Search for the cell housing the specified text and yield its (X, Y) center coordinate. 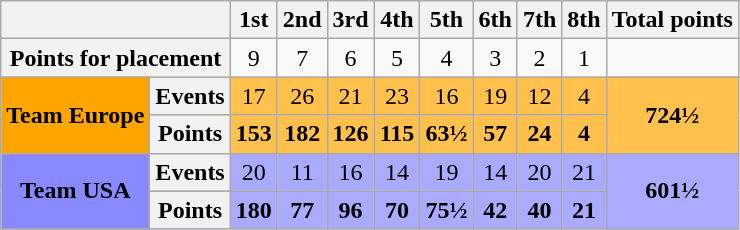
5th (446, 20)
Total points (672, 20)
96 (350, 210)
Team USA (76, 191)
1 (584, 58)
7 (302, 58)
42 (495, 210)
9 (254, 58)
75½ (446, 210)
180 (254, 210)
3 (495, 58)
6 (350, 58)
115 (397, 134)
Team Europe (76, 115)
8th (584, 20)
182 (302, 134)
6th (495, 20)
26 (302, 96)
4th (397, 20)
11 (302, 172)
23 (397, 96)
2nd (302, 20)
1st (254, 20)
70 (397, 210)
7th (539, 20)
724½ (672, 115)
57 (495, 134)
63½ (446, 134)
3rd (350, 20)
12 (539, 96)
40 (539, 210)
2 (539, 58)
77 (302, 210)
5 (397, 58)
153 (254, 134)
24 (539, 134)
17 (254, 96)
126 (350, 134)
Points for placement (116, 58)
601½ (672, 191)
